Output the [x, y] coordinate of the center of the cell containing the given text.  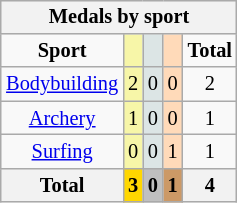
Surfing [62, 152]
Archery [62, 118]
4 [210, 185]
Bodybuilding [62, 84]
3 [133, 185]
Medals by sport [119, 17]
Sport [62, 51]
